Search for the cell housing the specified text and yield its [x, y] center coordinate. 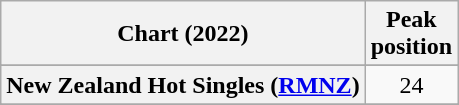
New Zealand Hot Singles (RMNZ) [183, 85]
Peakposition [411, 34]
24 [411, 85]
Chart (2022) [183, 34]
